Detect which cell encompasses the target text, then output its [x, y] center coordinate. 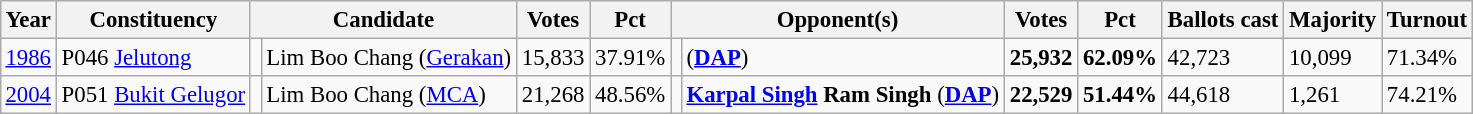
(DAP) [842, 57]
Candidate [383, 20]
Ballots cast [1222, 20]
42,723 [1222, 57]
1986 [28, 57]
Lim Boo Chang (Gerakan) [388, 57]
21,268 [552, 95]
10,099 [1333, 57]
74.21% [1428, 95]
22,529 [1040, 95]
2004 [28, 95]
15,833 [552, 57]
25,932 [1040, 57]
P051 Bukit Gelugor [153, 95]
Turnout [1428, 20]
71.34% [1428, 57]
44,618 [1222, 95]
48.56% [630, 95]
Karpal Singh Ram Singh (DAP) [842, 95]
Opponent(s) [838, 20]
Constituency [153, 20]
Lim Boo Chang (MCA) [388, 95]
1,261 [1333, 95]
Majority [1333, 20]
Year [28, 20]
37.91% [630, 57]
P046 Jelutong [153, 57]
62.09% [1120, 57]
51.44% [1120, 95]
